Scan for the cell matching the given text and deliver its [X, Y] coordinate at center. 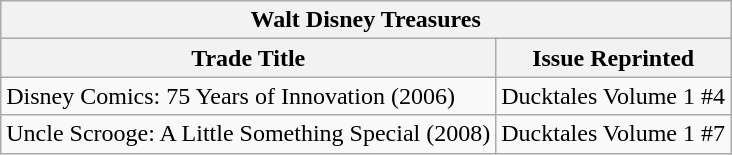
Ducktales Volume 1 #4 [614, 96]
Uncle Scrooge: A Little Something Special (2008) [248, 134]
Issue Reprinted [614, 58]
Trade Title [248, 58]
Ducktales Volume 1 #7 [614, 134]
Disney Comics: 75 Years of Innovation (2006) [248, 96]
Walt Disney Treasures [366, 20]
